Locate the cell with the specified text and output its [X, Y] center coordinate. 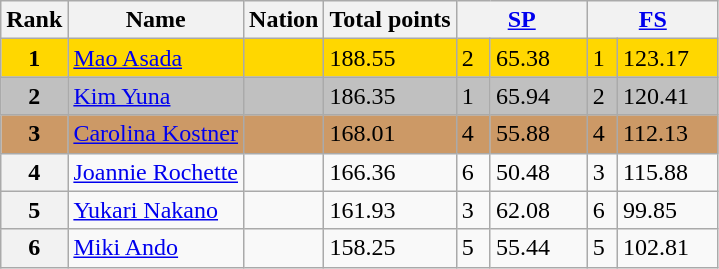
186.35 [390, 96]
Miki Ando [156, 248]
Kim Yuna [156, 96]
188.55 [390, 58]
62.08 [538, 210]
FS [652, 20]
99.85 [668, 210]
168.01 [390, 134]
Rank [34, 20]
Name [156, 20]
50.48 [538, 172]
158.25 [390, 248]
65.38 [538, 58]
Mao Asada [156, 58]
102.81 [668, 248]
115.88 [668, 172]
166.36 [390, 172]
112.13 [668, 134]
Yukari Nakano [156, 210]
161.93 [390, 210]
Joannie Rochette [156, 172]
55.44 [538, 248]
123.17 [668, 58]
Total points [390, 20]
55.88 [538, 134]
Nation [284, 20]
65.94 [538, 96]
SP [522, 20]
Carolina Kostner [156, 134]
120.41 [668, 96]
